Return [X, Y] of the center of cell containing provided text 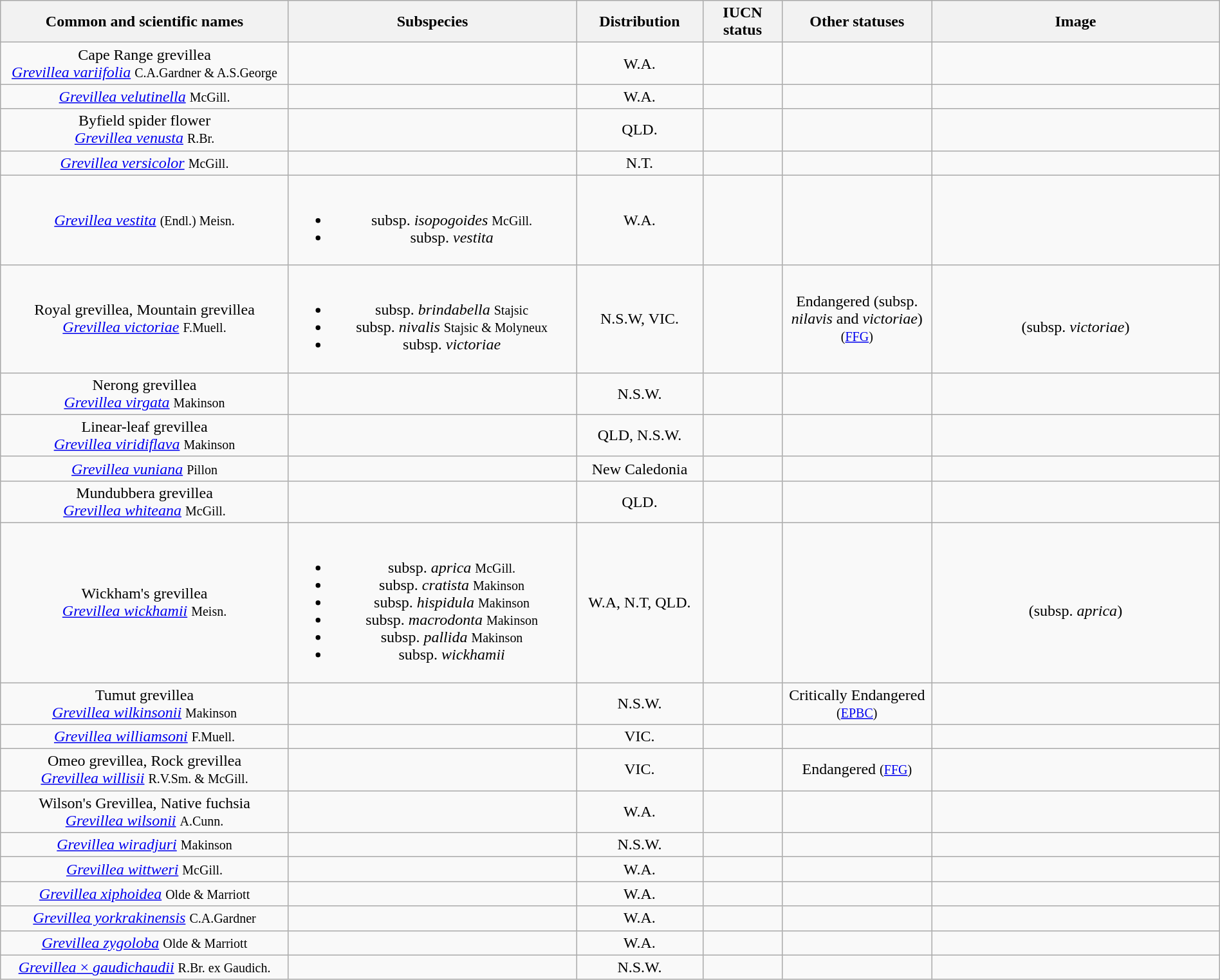
Endangered (FFG) [857, 770]
subsp. brindabella Stajsicsubsp. nivalis Stajsic & Molyneuxsubsp. victoriae [432, 319]
Grevillea zygoloba Olde & Marriott [145, 943]
N.T. [640, 163]
New Caledonia [640, 468]
subsp. aprica McGill.subsp. cratista Makinsonsubsp. hispidula Makinsonsubsp. macrodonta Makinsonsubsp. pallida Makinsonsubsp. wickhamii [432, 602]
Other statuses [857, 22]
Cape Range grevilleaGrevillea variifolia C.A.Gardner & A.S.George [145, 63]
Grevillea velutinella McGill. [145, 97]
Grevillea wiradjuri Makinson [145, 845]
IUCN status [743, 22]
QLD, N.S.W. [640, 435]
(subsp. aprica) [1076, 602]
Grevillea vuniana Pillon [145, 468]
Distribution [640, 22]
Royal grevillea, Mountain grevilleaGrevillea victoriae F.Muell. [145, 319]
Grevillea vestita (Endl.) Meisn. [145, 220]
Subspecies [432, 22]
Image [1076, 22]
Grevillea versicolor McGill. [145, 163]
Grevillea × gaudichaudii R.Br. ex Gaudich. [145, 967]
subsp. isopogoides McGill.subsp. vestita [432, 220]
Wilson's Grevillea, Native fuchsiaGrevillea wilsonii A.Cunn. [145, 812]
(subsp. victoriae) [1076, 319]
Tumut grevilleaGrevillea wilkinsonii Makinson [145, 703]
W.A, N.T, QLD. [640, 602]
Grevillea xiphoidea Olde & Marriott [145, 894]
N.S.W, VIC. [640, 319]
Omeo grevillea, Rock grevilleaGrevillea willisii R.V.Sm. & McGill. [145, 770]
Grevillea yorkrakinensis C.A.Gardner [145, 918]
Endangered (subsp. nilavis and victoriae) (FFG) [857, 319]
Mundubbera grevilleaGrevillea whiteana McGill. [145, 502]
Byfield spider flowerGrevillea venusta R.Br. [145, 130]
Common and scientific names [145, 22]
Wickham's grevilleaGrevillea wickhamii Meisn. [145, 602]
Grevillea wittweri McGill. [145, 869]
Nerong grevilleaGrevillea virgata Makinson [145, 394]
Critically Endangered (EPBC) [857, 703]
Grevillea williamsoni F.Muell. [145, 737]
Linear-leaf grevilleaGrevillea viridiflava Makinson [145, 435]
